Find where the given text appears and provide that cell's center as (X, Y) coordinate. 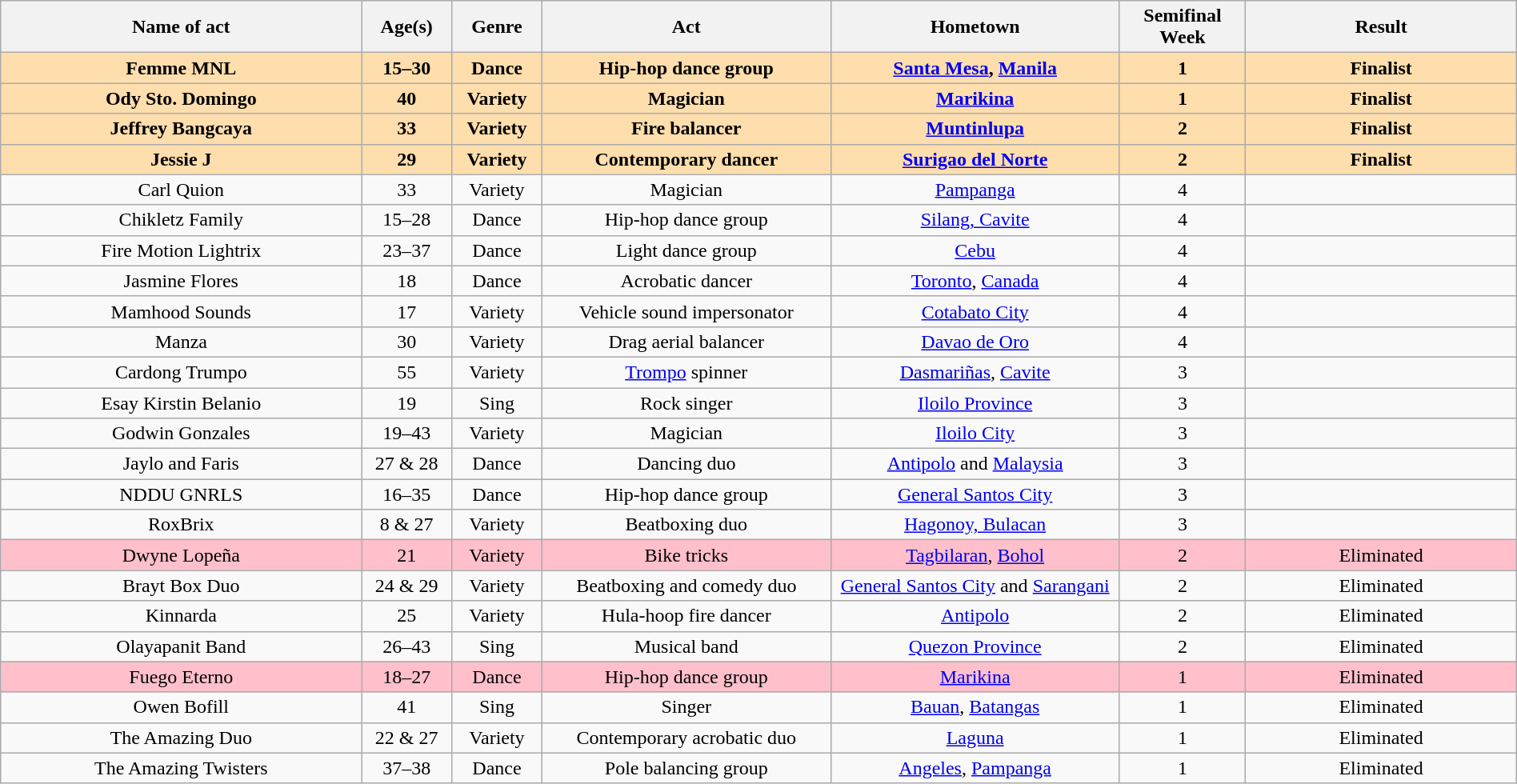
18 (406, 281)
Iloilo City (975, 434)
55 (406, 372)
Pole balancing group (686, 768)
Chikletz Family (181, 220)
Brayt Box Duo (181, 586)
Vehicle sound impersonator (686, 311)
Hagonoy, Bulacan (975, 525)
The Amazing Twisters (181, 768)
Fire balancer (686, 129)
Angeles, Pampanga (975, 768)
27 & 28 (406, 464)
Cebu (975, 250)
Bike tricks (686, 555)
Hula-hoop fire dancer (686, 616)
Fuego Eterno (181, 677)
Result (1381, 27)
Jeffrey Bangcaya (181, 129)
Rock singer (686, 402)
Act (686, 27)
24 & 29 (406, 586)
22 & 27 (406, 738)
Contemporary acrobatic duo (686, 738)
Beatboxing and comedy duo (686, 586)
Surigao del Norte (975, 159)
Contemporary dancer (686, 159)
23–37 (406, 250)
Olayapanit Band (181, 646)
25 (406, 616)
Semifinal Week (1183, 27)
Name of act (181, 27)
Genre (498, 27)
17 (406, 311)
15–28 (406, 220)
26–43 (406, 646)
Godwin Gonzales (181, 434)
18–27 (406, 677)
Tagbilaran, Bohol (975, 555)
Acrobatic dancer (686, 281)
General Santos City and Sarangani (975, 586)
Antipolo (975, 616)
Light dance group (686, 250)
8 & 27 (406, 525)
Esay Kirstin Belanio (181, 402)
Ody Sto. Domingo (181, 98)
21 (406, 555)
41 (406, 707)
Davao de Oro (975, 342)
Trompo spinner (686, 372)
Antipolo and Malaysia (975, 464)
Cardong Trumpo (181, 372)
NDDU GNRLS (181, 494)
Silang, Cavite (975, 220)
Manza (181, 342)
Bauan, Batangas (975, 707)
RoxBrix (181, 525)
Hometown (975, 27)
29 (406, 159)
Dancing duo (686, 464)
Age(s) (406, 27)
30 (406, 342)
Musical band (686, 646)
16–35 (406, 494)
Drag aerial balancer (686, 342)
Quezon Province (975, 646)
Pampanga (975, 190)
Kinnarda (181, 616)
Fire Motion Lightrix (181, 250)
Beatboxing duo (686, 525)
Owen Bofill (181, 707)
19–43 (406, 434)
Jaylo and Faris (181, 464)
Mamhood Sounds (181, 311)
Jessie J (181, 159)
Santa Mesa, Manila (975, 68)
40 (406, 98)
The Amazing Duo (181, 738)
Singer (686, 707)
37–38 (406, 768)
Jasmine Flores (181, 281)
Carl Quion (181, 190)
Femme MNL (181, 68)
Laguna (975, 738)
Dwyne Lopeña (181, 555)
Iloilo Province (975, 402)
Toronto, Canada (975, 281)
General Santos City (975, 494)
Dasmariñas, Cavite (975, 372)
Muntinlupa (975, 129)
19 (406, 402)
Cotabato City (975, 311)
15–30 (406, 68)
